Capture the cell that displays the provided text and extract its (x, y) central coordinate. 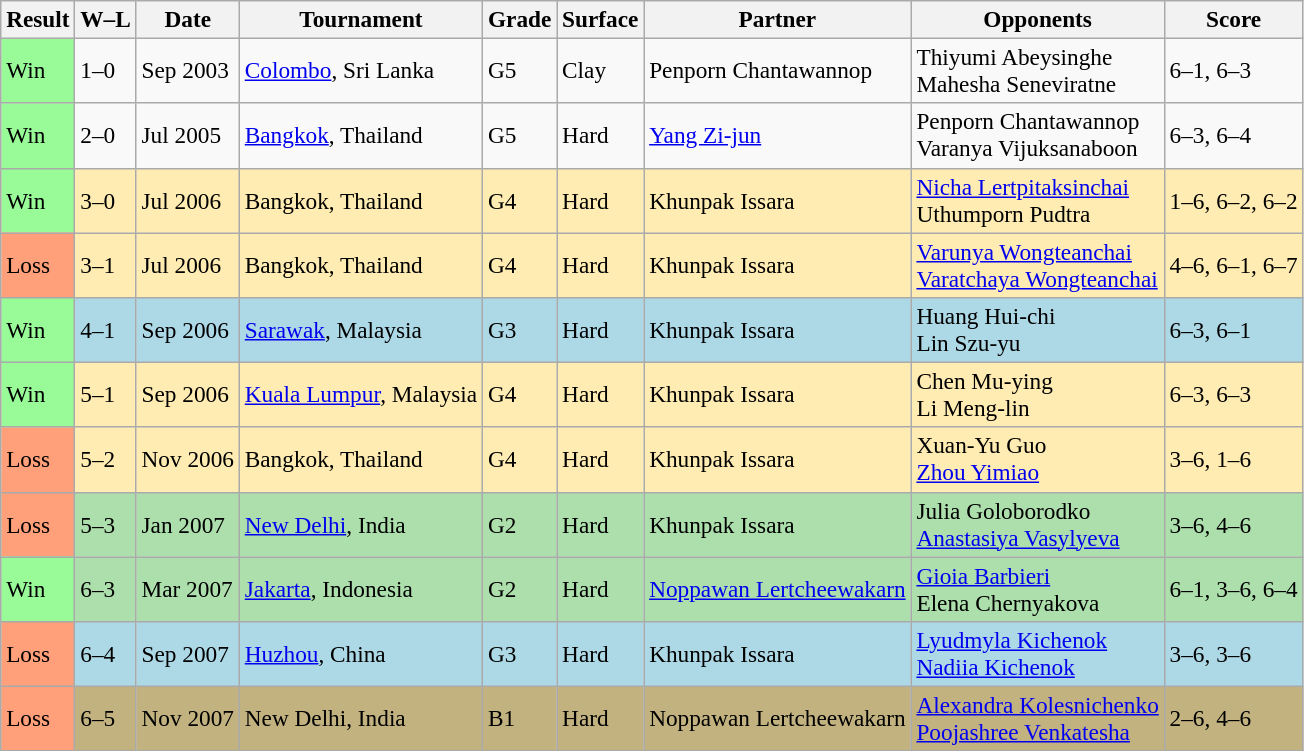
Yang Zi-jun (778, 136)
Colombo, Sri Lanka (360, 70)
6–1, 6–3 (1234, 70)
3–1 (106, 264)
3–0 (106, 200)
6–4 (106, 654)
Score (1234, 19)
Surface (600, 19)
6–5 (106, 718)
Nicha Lertpitaksinchai Uthumporn Pudtra (1038, 200)
1–0 (106, 70)
Alexandra Kolesnichenko Poojashree Venkatesha (1038, 718)
Chen Mu-ying Li Meng-lin (1038, 394)
Jakarta, Indonesia (360, 588)
5–3 (106, 524)
Penporn Chantawannop (778, 70)
Huzhou, China (360, 654)
6–3, 6–3 (1234, 394)
5–2 (106, 460)
Tournament (360, 19)
Jan 2007 (188, 524)
3–6, 4–6 (1234, 524)
Grade (520, 19)
2–0 (106, 136)
Date (188, 19)
Nov 2006 (188, 460)
W–L (106, 19)
2–6, 4–6 (1234, 718)
3–6, 3–6 (1234, 654)
Clay (600, 70)
B1 (520, 718)
Lyudmyla Kichenok Nadiia Kichenok (1038, 654)
Julia Goloborodko Anastasiya Vasylyeva (1038, 524)
3–6, 1–6 (1234, 460)
Nov 2007 (188, 718)
1–6, 6–2, 6–2 (1234, 200)
Thiyumi Abeysinghe Mahesha Seneviratne (1038, 70)
6–3 (106, 588)
Huang Hui-chi Lin Szu-yu (1038, 330)
Sarawak, Malaysia (360, 330)
6–3, 6–4 (1234, 136)
Penporn Chantawannop Varanya Vijuksanaboon (1038, 136)
6–3, 6–1 (1234, 330)
Jul 2005 (188, 136)
6–1, 3–6, 6–4 (1234, 588)
Varunya Wongteanchai Varatchaya Wongteanchai (1038, 264)
Gioia Barbieri Elena Chernyakova (1038, 588)
Sep 2007 (188, 654)
Mar 2007 (188, 588)
Partner (778, 19)
Kuala Lumpur, Malaysia (360, 394)
5–1 (106, 394)
Sep 2003 (188, 70)
Opponents (1038, 19)
Result (38, 19)
4–6, 6–1, 6–7 (1234, 264)
Xuan-Yu Guo Zhou Yimiao (1038, 460)
4–1 (106, 330)
